Find where the given text appears and provide that cell's center as [x, y] coordinate. 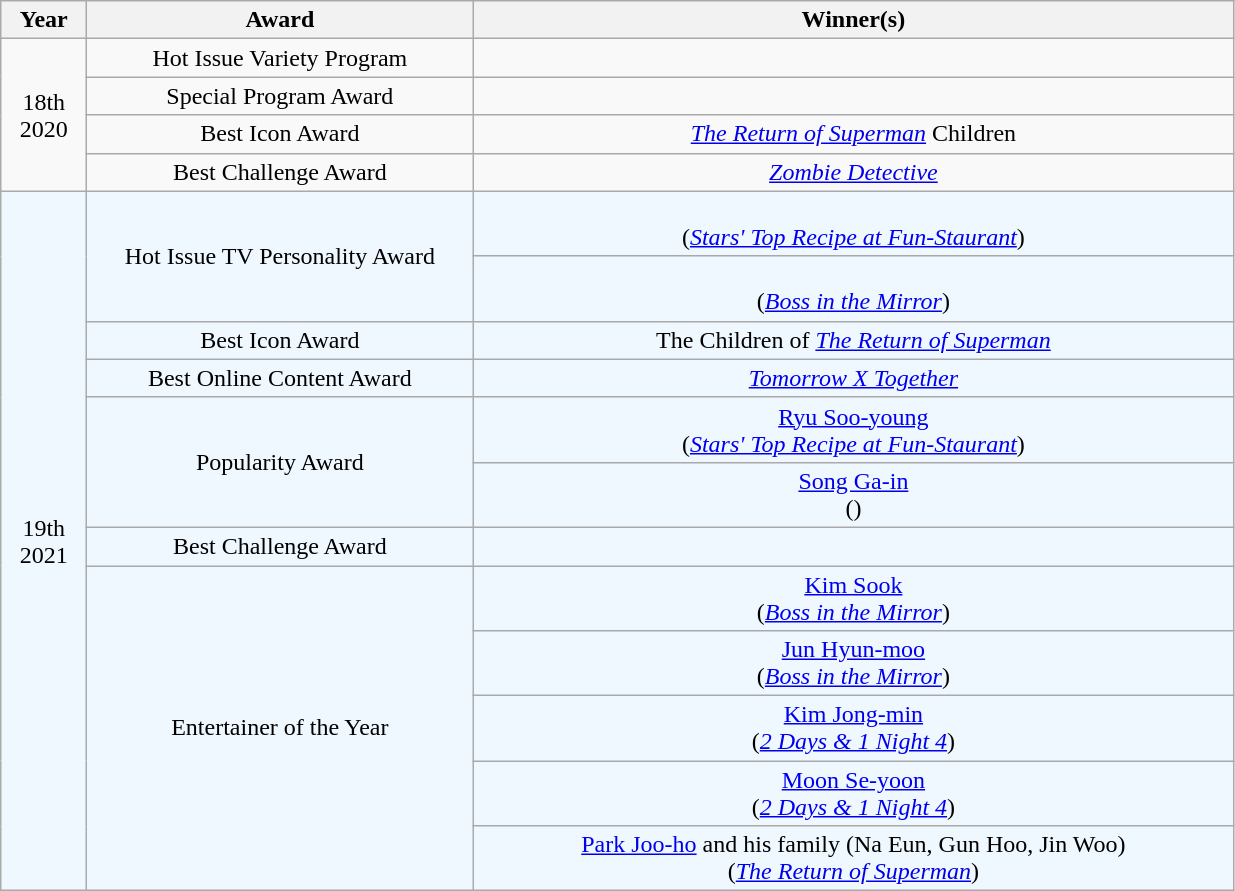
Jun Hyun-moo(Boss in the Mirror) [854, 664]
Zombie Detective [854, 172]
Ryu Soo-young(Stars' Top Recipe at Fun-Staurant) [854, 430]
Moon Se-yoon(2 Days & 1 Night 4) [854, 794]
The Children of The Return of Superman [854, 340]
The Return of Superman Children [854, 134]
Year [44, 20]
Winner(s) [854, 20]
Tomorrow X Together [854, 378]
Park Joo-ho and his family (Na Eun, Gun Hoo, Jin Woo)(The Return of Superman) [854, 858]
Popularity Award [280, 462]
Special Program Award [280, 96]
Award [280, 20]
Kim Sook(Boss in the Mirror) [854, 598]
19th2021 [44, 541]
Song Ga-in() [854, 494]
Best Online Content Award [280, 378]
Entertainer of the Year [280, 728]
(Stars' Top Recipe at Fun-Staurant) [854, 224]
Hot Issue TV Personality Award [280, 256]
(Boss in the Mirror) [854, 288]
18th2020 [44, 115]
Kim Jong-min(2 Days & 1 Night 4) [854, 728]
Hot Issue Variety Program [280, 58]
